Locate the cell with the specified text and output its (X, Y) center coordinate. 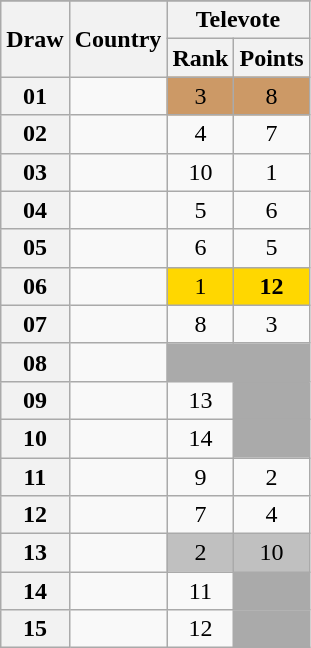
Televote (238, 20)
Country (118, 39)
07 (35, 324)
05 (35, 248)
06 (35, 286)
01 (35, 96)
15 (35, 629)
03 (35, 172)
08 (35, 362)
04 (35, 210)
Points (272, 58)
Rank (200, 58)
02 (35, 134)
9 (200, 477)
09 (35, 400)
Draw (35, 39)
